Return [X, Y] of the center of cell containing provided text 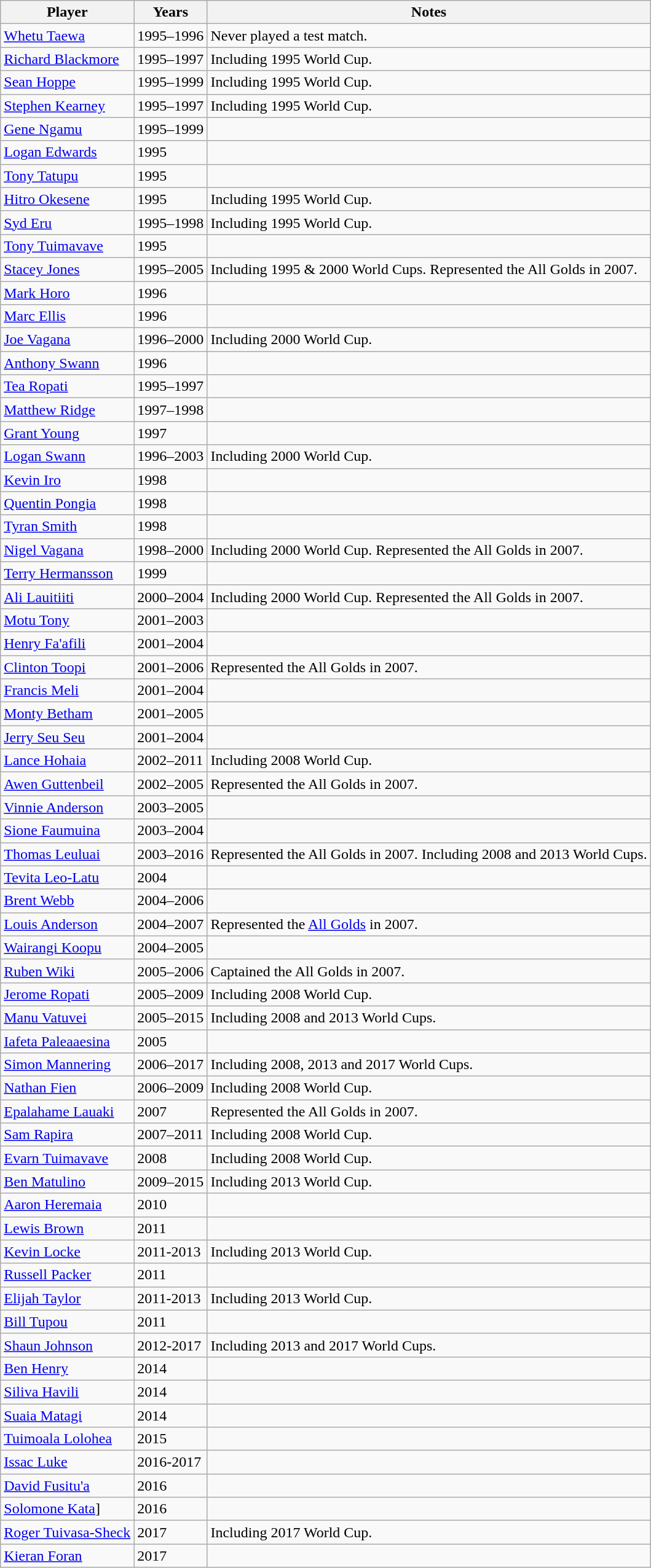
Brent Webb [68, 901]
Suaia Matagi [68, 1415]
2016-2017 [171, 1462]
Joe Vagana [68, 340]
Siliva Havili [68, 1392]
Whetu Taewa [68, 36]
Kevin Locke [68, 1252]
2005–2009 [171, 994]
Solomone Kata] [68, 1509]
Wairangi Koopu [68, 947]
1995–2005 [171, 269]
Russell Packer [68, 1275]
Issac Luke [68, 1462]
Jerome Ropati [68, 994]
1995–1996 [171, 36]
Quentin Pongia [68, 503]
Kieran Foran [68, 1556]
Anthony Swann [68, 363]
1998–2000 [171, 550]
Ben Matulino [68, 1182]
David Fusitu'a [68, 1486]
2001–2005 [171, 714]
2008 [171, 1158]
Kevin Iro [68, 480]
Never played a test match. [429, 36]
Stacey Jones [68, 269]
2009–2015 [171, 1182]
Simon Mannering [68, 1065]
2004–2005 [171, 947]
Awen Guttenbeil [68, 784]
Player [68, 12]
Sean Hoppe [68, 82]
Iafeta Paleaaesina [68, 1041]
Including 1995 & 2000 World Cups. Represented the All Golds in 2007. [429, 269]
Including 2008, 2013 and 2017 World Cups. [429, 1065]
2005–2006 [171, 971]
Roger Tuivasa-Sheck [68, 1532]
Tevita Leo-Latu [68, 877]
2012-2017 [171, 1345]
Vinnie Anderson [68, 807]
Lewis Brown [68, 1228]
Aaron Heremaia [68, 1205]
2006–2009 [171, 1088]
Richard Blackmore [68, 59]
2002–2011 [171, 761]
Terry Hermansson [68, 573]
1996–2003 [171, 457]
Mark Horo [68, 293]
Francis Meli [68, 691]
Grant Young [68, 433]
Hitro Okesene [68, 199]
Nigel Vagana [68, 550]
1997 [171, 433]
Tuimoala Lolohea [68, 1439]
2003–2004 [171, 831]
Captained the All Golds in 2007. [429, 971]
Nathan Fien [68, 1088]
2010 [171, 1205]
Ali Lauitiiti [68, 597]
Clinton Toopi [68, 667]
2000–2004 [171, 597]
1997–1998 [171, 410]
Elijah Taylor [68, 1298]
2005–2015 [171, 1017]
Ben Henry [68, 1368]
Evarn Tuimavave [68, 1158]
2004 [171, 877]
Logan Edwards [68, 152]
Monty Betham [68, 714]
Logan Swann [68, 457]
Motu Tony [68, 620]
2007 [171, 1111]
Henry Fa'afili [68, 643]
Sione Faumuina [68, 831]
Tony Tatupu [68, 176]
2006–2017 [171, 1065]
2003–2005 [171, 807]
2004–2006 [171, 901]
Ruben Wiki [68, 971]
Years [171, 12]
2001–2006 [171, 667]
Notes [429, 12]
Matthew Ridge [68, 410]
Tea Ropati [68, 386]
2001–2003 [171, 620]
Gene Ngamu [68, 129]
1996–2000 [171, 340]
2003–2016 [171, 854]
Epalahame Lauaki [68, 1111]
2004–2007 [171, 924]
Including 2017 World Cup. [429, 1532]
1999 [171, 573]
Syd Eru [68, 222]
Tyran Smith [68, 527]
Including 2008 and 2013 World Cups. [429, 1017]
Sam Rapira [68, 1135]
Tony Tuimavave [68, 246]
Thomas Leuluai [68, 854]
Jerry Seu Seu [68, 737]
Including 2013 and 2017 World Cups. [429, 1345]
Bill Tupou [68, 1322]
Marc Ellis [68, 316]
Shaun Johnson [68, 1345]
Stephen Kearney [68, 106]
2005 [171, 1041]
2002–2005 [171, 784]
1995–1998 [171, 222]
2015 [171, 1439]
Manu Vatuvei [68, 1017]
Louis Anderson [68, 924]
Lance Hohaia [68, 761]
Represented the All Golds in 2007. Including 2008 and 2013 World Cups. [429, 854]
2007–2011 [171, 1135]
